Capture the cell that displays the provided text and extract its (x, y) central coordinate. 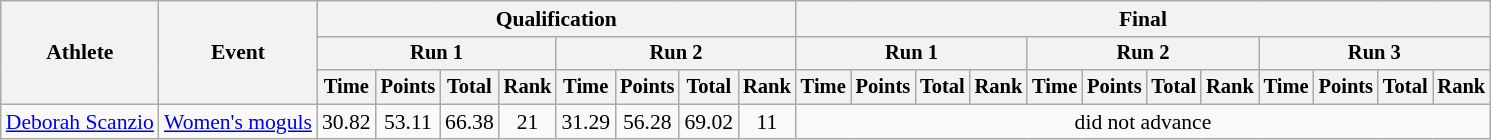
53.11 (408, 122)
Final (1143, 19)
did not advance (1143, 122)
Athlete (80, 52)
66.38 (470, 122)
Event (238, 52)
30.82 (346, 122)
69.02 (708, 122)
11 (767, 122)
Deborah Scanzio (80, 122)
Run 3 (1374, 54)
21 (528, 122)
Qualification (556, 19)
31.29 (586, 122)
56.28 (647, 122)
Women's moguls (238, 122)
